Pinpoint the cell where the given text exists, returning its [x, y] midpoint coordinate. 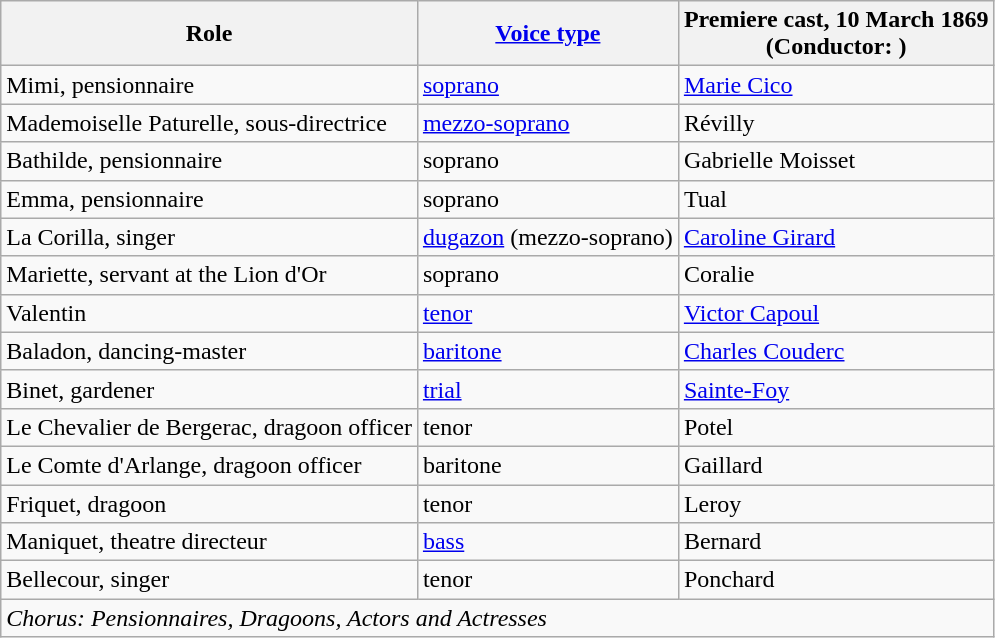
Bernard [836, 542]
Mimi, pensionnaire [210, 85]
Le Comte d'Arlange, dragoon officer [210, 465]
Gaillard [836, 465]
Voice type [548, 34]
Bathilde, pensionnaire [210, 161]
Binet, gardener [210, 389]
Premiere cast, 10 March 1869(Conductor: ) [836, 34]
dugazon (mezzo-soprano) [548, 237]
Role [210, 34]
Marie Cico [836, 85]
Potel [836, 427]
Le Chevalier de Bergerac, dragoon officer [210, 427]
Baladon, dancing-master [210, 351]
Mademoiselle Paturelle, sous-directrice [210, 123]
Bellecour, singer [210, 580]
Leroy [836, 503]
Valentin [210, 313]
Sainte-Foy [836, 389]
Coralie [836, 275]
Gabrielle Moisset [836, 161]
bass [548, 542]
Maniquet, theatre directeur [210, 542]
Ponchard [836, 580]
Friquet, dragoon [210, 503]
Révilly [836, 123]
Mariette, servant at the Lion d'Or [210, 275]
mezzo-soprano [548, 123]
Charles Couderc [836, 351]
Tual [836, 199]
Chorus: Pensionnaires, Dragoons, Actors and Actresses [498, 618]
Caroline Girard [836, 237]
La Corilla, singer [210, 237]
Victor Capoul [836, 313]
Emma, pensionnaire [210, 199]
trial [548, 389]
